Find where the given text appears and provide that cell's center as [x, y] coordinate. 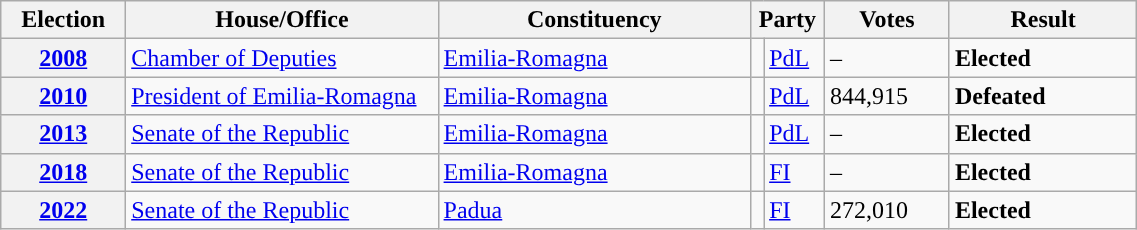
Election [64, 20]
President of Emilia-Romagna [282, 96]
Padua [594, 210]
House/Office [282, 20]
2013 [64, 134]
Votes [886, 20]
2022 [64, 210]
Party [787, 20]
Defeated [1042, 96]
272,010 [886, 210]
Chamber of Deputies [282, 58]
2008 [64, 58]
844,915 [886, 96]
2018 [64, 172]
Result [1042, 20]
2010 [64, 96]
Constituency [594, 20]
